Search for the cell housing the specified text and yield its [x, y] center coordinate. 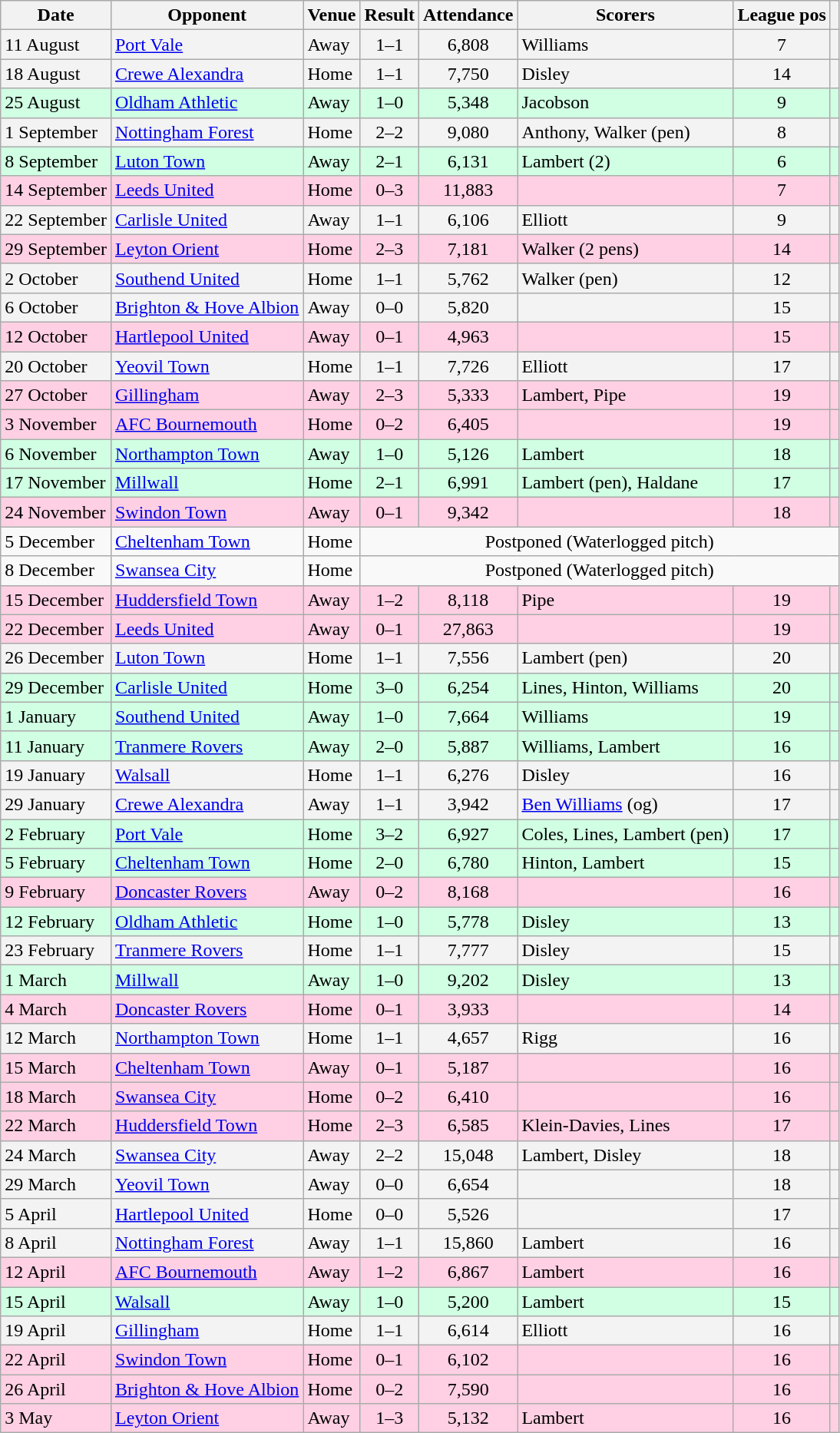
7,726 [468, 366]
11 January [56, 746]
29 September [56, 249]
14 September [56, 190]
7,181 [468, 249]
23 February [56, 951]
4 March [56, 1009]
Walker (2 pens) [625, 249]
22 March [56, 1126]
8 April [56, 1243]
26 December [56, 658]
5,820 [468, 307]
11 August [56, 45]
5,200 [468, 1302]
0–3 [389, 190]
18 August [56, 74]
5,187 [468, 1067]
6 [782, 161]
6 October [56, 307]
1 September [56, 132]
29 March [56, 1184]
Walker (pen) [625, 278]
29 December [56, 687]
15 March [56, 1067]
Venue [332, 15]
9,080 [468, 132]
5,778 [468, 922]
Lambert (pen) [625, 658]
3,942 [468, 804]
20 October [56, 366]
12 February [56, 922]
8 December [56, 571]
Ben Williams (og) [625, 804]
18 March [56, 1097]
5,887 [468, 746]
5,348 [468, 103]
Williams, Lambert [625, 746]
5,333 [468, 395]
15 December [56, 600]
Anthony, Walker (pen) [625, 132]
League pos [782, 15]
7,777 [468, 951]
Result [389, 15]
Opponent [207, 15]
Lambert, Disley [625, 1155]
Lambert, Pipe [625, 395]
6,927 [468, 833]
Jacobson [625, 103]
24 November [56, 512]
6,654 [468, 1184]
27,863 [468, 629]
3–2 [389, 833]
7,556 [468, 658]
Lambert (pen), Haldane [625, 483]
15,860 [468, 1243]
3–0 [389, 687]
6,106 [468, 220]
5 April [56, 1213]
6,276 [468, 775]
7,590 [468, 1389]
12 March [56, 1038]
19 January [56, 775]
6,410 [468, 1097]
6,780 [468, 863]
6,131 [468, 161]
22 December [56, 629]
25 August [56, 103]
5,762 [468, 278]
9,342 [468, 512]
7,664 [468, 716]
1 January [56, 716]
15,048 [468, 1155]
5,126 [468, 454]
4,657 [468, 1038]
6,867 [468, 1272]
11,883 [468, 190]
6,254 [468, 687]
1 March [56, 980]
19 April [56, 1331]
Scorers [625, 15]
3 May [56, 1418]
Lambert (2) [625, 161]
6,614 [468, 1331]
27 October [56, 395]
15 April [56, 1302]
Lines, Hinton, Williams [625, 687]
22 April [56, 1360]
6 November [56, 454]
12 [782, 278]
8 [782, 132]
5 February [56, 863]
29 January [56, 804]
22 September [56, 220]
Attendance [468, 15]
6,808 [468, 45]
12 October [56, 336]
5,132 [468, 1418]
Date [56, 15]
24 March [56, 1155]
2 February [56, 833]
6,405 [468, 425]
3 November [56, 425]
12 April [56, 1272]
Coles, Lines, Lambert (pen) [625, 833]
6,102 [468, 1360]
3,933 [468, 1009]
8,168 [468, 892]
4,963 [468, 336]
5,526 [468, 1213]
8,118 [468, 600]
5 December [56, 541]
17 November [56, 483]
8 September [56, 161]
Klein-Davies, Lines [625, 1126]
Hinton, Lambert [625, 863]
Rigg [625, 1038]
7,750 [468, 74]
1–3 [389, 1418]
2 October [56, 278]
Pipe [625, 600]
9 February [56, 892]
26 April [56, 1389]
9,202 [468, 980]
6,585 [468, 1126]
6,991 [468, 483]
